Locate the cell with the specified text and output its [X, Y] center coordinate. 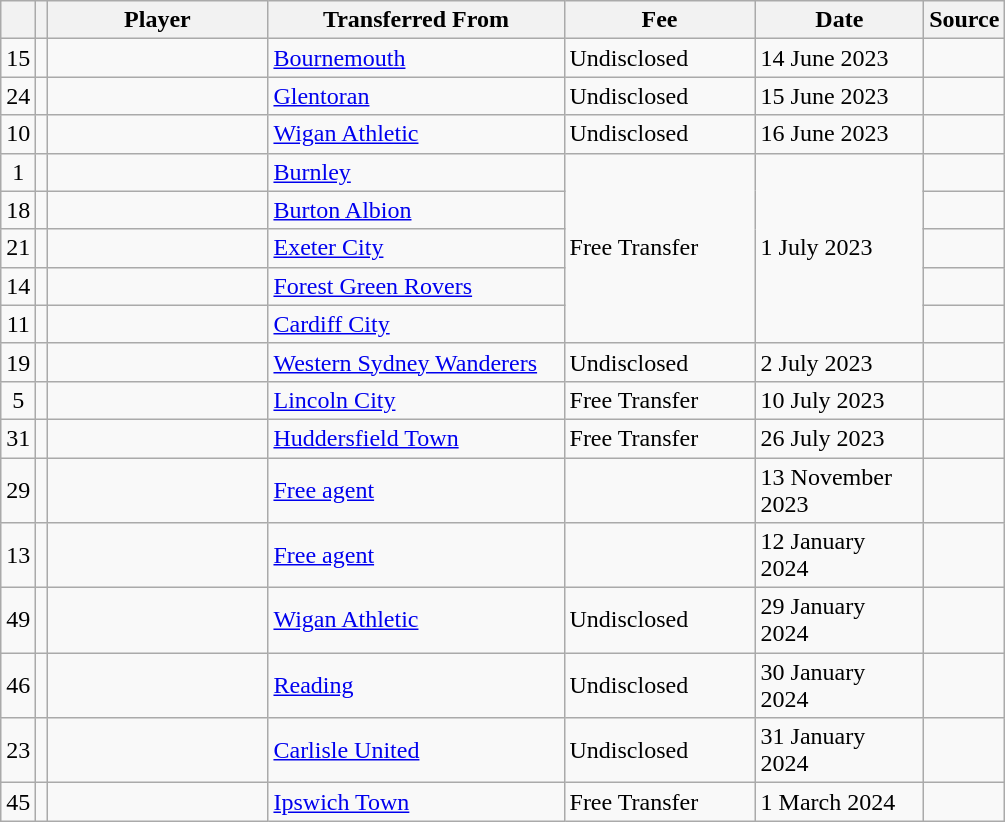
Carlisle United [416, 750]
46 [18, 686]
24 [18, 96]
18 [18, 210]
Burnley [416, 172]
14 June 2023 [840, 58]
21 [18, 248]
1 July 2023 [840, 248]
23 [18, 750]
Date [840, 20]
Glentoran [416, 96]
30 January 2024 [840, 686]
Cardiff City [416, 324]
Reading [416, 686]
19 [18, 362]
Bournemouth [416, 58]
31 [18, 438]
49 [18, 620]
Huddersfield Town [416, 438]
Forest Green Rovers [416, 286]
Lincoln City [416, 400]
29 January 2024 [840, 620]
15 [18, 58]
16 June 2023 [840, 134]
12 January 2024 [840, 556]
29 [18, 490]
Exeter City [416, 248]
Western Sydney Wanderers [416, 362]
13 [18, 556]
5 [18, 400]
Burton Albion [416, 210]
2 July 2023 [840, 362]
Source [964, 20]
1 [18, 172]
45 [18, 802]
31 January 2024 [840, 750]
14 [18, 286]
15 June 2023 [840, 96]
10 July 2023 [840, 400]
Transferred From [416, 20]
26 July 2023 [840, 438]
Ipswich Town [416, 802]
1 March 2024 [840, 802]
10 [18, 134]
Player [158, 20]
Fee [660, 20]
11 [18, 324]
13 November 2023 [840, 490]
